Return (x, y) of the center of cell containing provided text 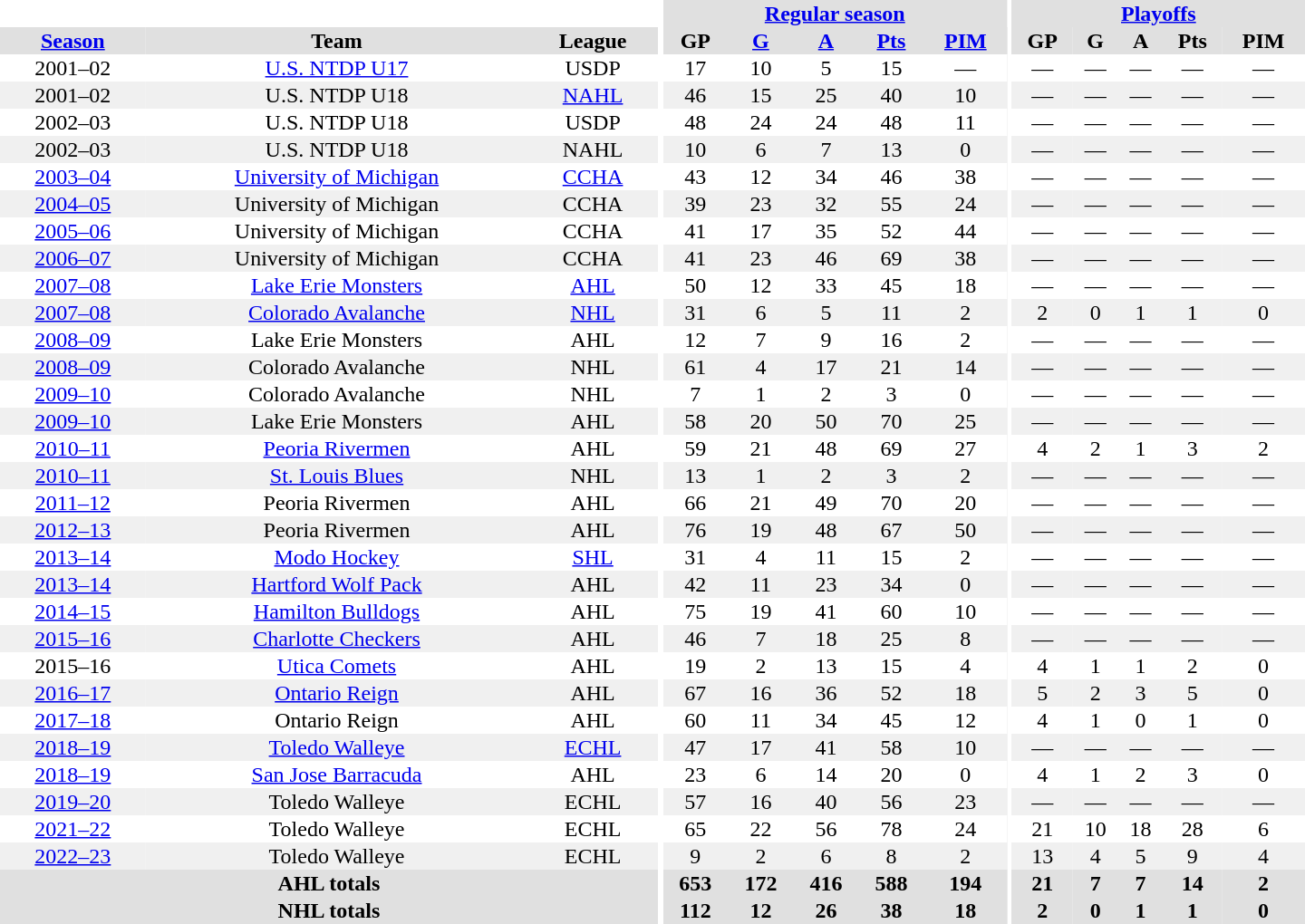
194 (965, 883)
22 (760, 829)
Modo Hockey (337, 557)
Utica Comets (337, 666)
2014–15 (72, 611)
St. Louis Blues (337, 476)
43 (695, 177)
66 (695, 503)
2006–07 (72, 258)
SHL (593, 557)
49 (826, 503)
59 (695, 448)
26 (826, 910)
2019–20 (72, 802)
44 (965, 231)
2011–12 (72, 503)
35 (826, 231)
League (593, 41)
65 (695, 829)
416 (826, 883)
78 (891, 829)
653 (695, 883)
47 (695, 747)
NHL totals (329, 910)
AHL totals (329, 883)
2003–04 (72, 177)
588 (891, 883)
San Jose Barracuda (337, 775)
2004–05 (72, 204)
2016–17 (72, 693)
Team (337, 41)
28 (1193, 829)
39 (695, 204)
75 (695, 611)
U.S. NTDP U17 (337, 68)
Playoffs (1158, 14)
33 (826, 285)
2005–06 (72, 231)
36 (826, 693)
2021–22 (72, 829)
2012–13 (72, 530)
76 (695, 530)
2017–18 (72, 720)
Hartford Wolf Pack (337, 584)
32 (826, 204)
55 (891, 204)
57 (695, 802)
61 (695, 367)
Season (72, 41)
112 (695, 910)
Regular season (835, 14)
172 (760, 883)
Hamilton Bulldogs (337, 611)
27 (965, 448)
2022–23 (72, 856)
Charlotte Checkers (337, 639)
42 (695, 584)
